Determine the [x, y] coordinate at the center of the cell enclosing the given text.  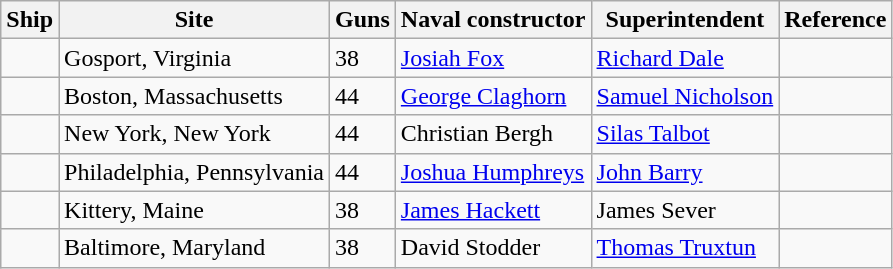
Ship [30, 20]
Richard Dale [685, 58]
Josiah Fox [493, 58]
Superintendent [685, 20]
George Claghorn [493, 96]
Naval constructor [493, 20]
Baltimore, Maryland [194, 248]
James Sever [685, 210]
Joshua Humphreys [493, 172]
Reference [836, 20]
Boston, Massachusetts [194, 96]
Thomas Truxtun [685, 248]
James Hackett [493, 210]
Site [194, 20]
Gosport, Virginia [194, 58]
Kittery, Maine [194, 210]
Silas Talbot [685, 134]
Christian Bergh [493, 134]
New York, New York [194, 134]
Philadelphia, Pennsylvania [194, 172]
John Barry [685, 172]
Samuel Nicholson [685, 96]
Guns [363, 20]
David Stodder [493, 248]
